Detect which cell encompasses the target text, then output its [X, Y] center coordinate. 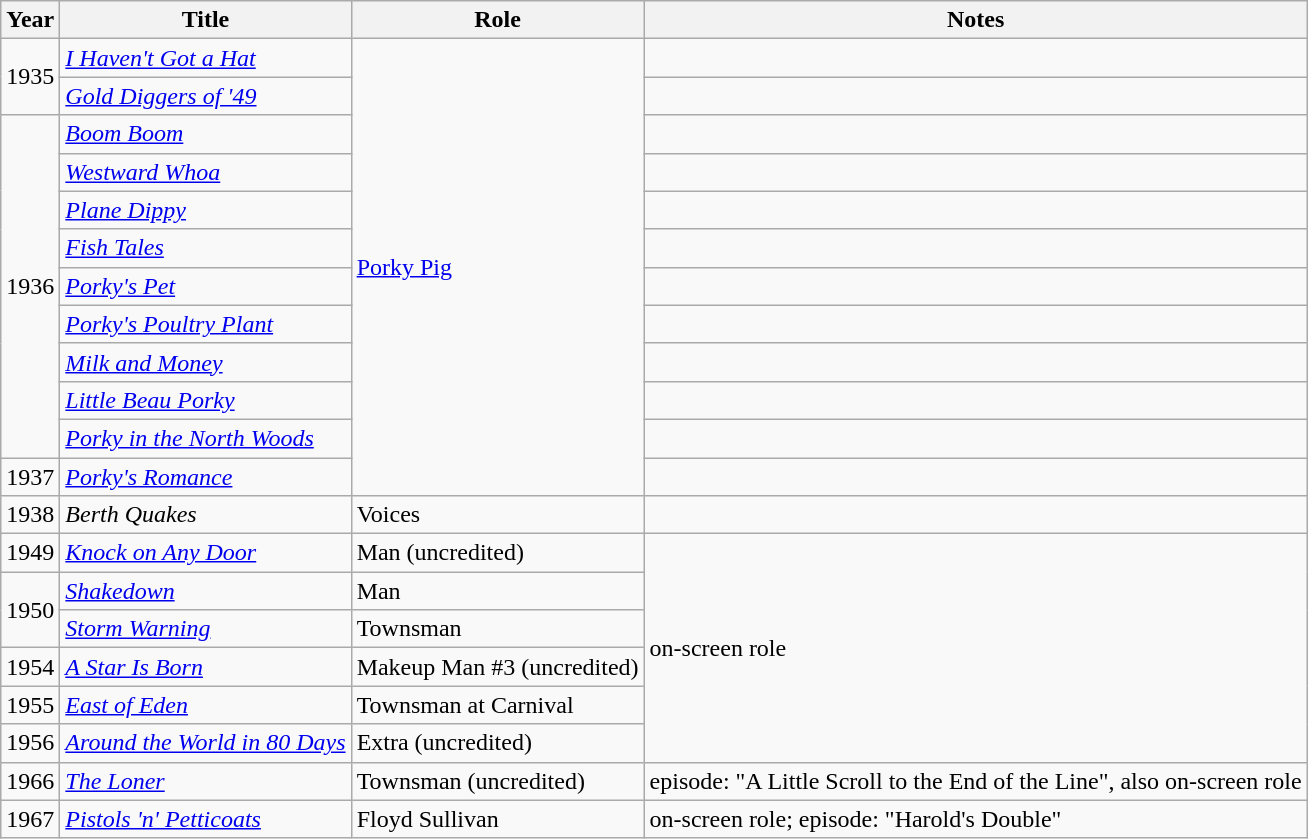
Pistols 'n' Petticoats [206, 819]
Around the World in 80 Days [206, 743]
on-screen role; episode: "Harold's Double" [976, 819]
1955 [30, 705]
Man [498, 591]
Porky's Pet [206, 286]
Year [30, 20]
1937 [30, 477]
1956 [30, 743]
on-screen role [976, 648]
1938 [30, 515]
1949 [30, 553]
Townsman (uncredited) [498, 781]
Knock on Any Door [206, 553]
Porky Pig [498, 268]
1936 [30, 286]
Title [206, 20]
Milk and Money [206, 362]
I Haven't Got a Hat [206, 58]
Townsman at Carnival [498, 705]
Fish Tales [206, 248]
Berth Quakes [206, 515]
Townsman [498, 629]
Little Beau Porky [206, 400]
Voices [498, 515]
Plane Dippy [206, 210]
Shakedown [206, 591]
Boom Boom [206, 134]
The Loner [206, 781]
Extra (uncredited) [498, 743]
Storm Warning [206, 629]
Role [498, 20]
Floyd Sullivan [498, 819]
1950 [30, 610]
A Star Is Born [206, 667]
East of Eden [206, 705]
Porky's Poultry Plant [206, 324]
Gold Diggers of '49 [206, 96]
Porky's Romance [206, 477]
episode: "A Little Scroll to the End of the Line", also on-screen role [976, 781]
1967 [30, 819]
1954 [30, 667]
Westward Whoa [206, 172]
1935 [30, 77]
Makeup Man #3 (uncredited) [498, 667]
1966 [30, 781]
Man (uncredited) [498, 553]
Porky in the North Woods [206, 438]
Notes [976, 20]
